Scan for the cell matching the given text and deliver its [X, Y] coordinate at center. 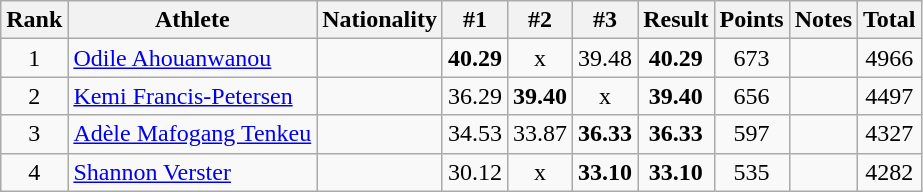
Adèle Mafogang Tenkeu [192, 134]
Result [676, 20]
Shannon Verster [192, 172]
4282 [890, 172]
597 [752, 134]
Kemi Francis-Petersen [192, 96]
Athlete [192, 20]
#3 [606, 20]
30.12 [474, 172]
4327 [890, 134]
4497 [890, 96]
4966 [890, 58]
#2 [540, 20]
1 [34, 58]
535 [752, 172]
Total [890, 20]
36.29 [474, 96]
4 [34, 172]
Nationality [380, 20]
Odile Ahouanwanou [192, 58]
39.48 [606, 58]
673 [752, 58]
Notes [823, 20]
33.87 [540, 134]
Rank [34, 20]
34.53 [474, 134]
3 [34, 134]
656 [752, 96]
2 [34, 96]
#1 [474, 20]
Points [752, 20]
